Identify which cell holds the provided text, then report its (X, Y) central coordinate. 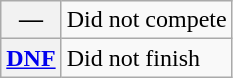
DNF (31, 58)
Did not compete (146, 20)
Did not finish (146, 58)
— (31, 20)
